Output the [x, y] coordinate of the center of the cell containing the given text.  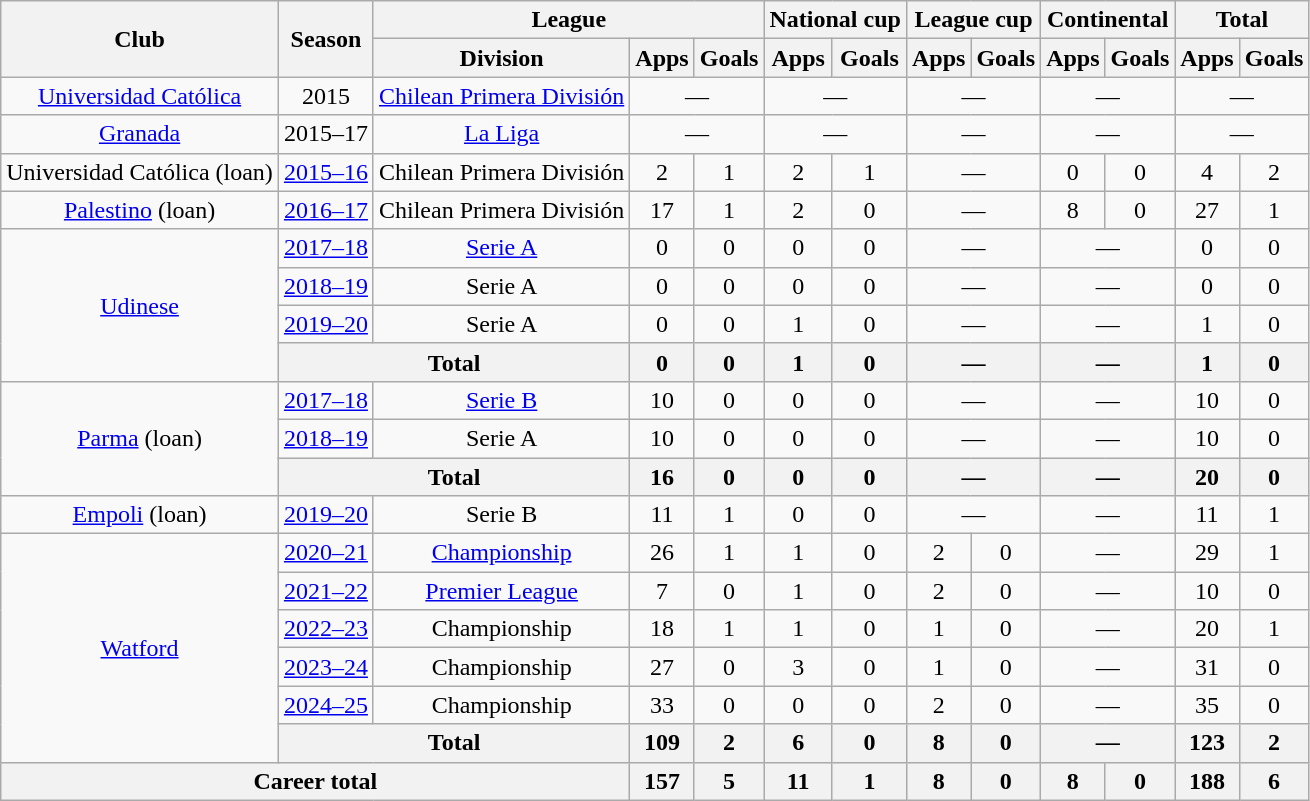
188 [1207, 781]
17 [662, 210]
League [568, 20]
Granada [140, 134]
7 [662, 591]
Palestino (loan) [140, 210]
Continental [1108, 20]
26 [662, 553]
Universidad Católica (loan) [140, 172]
2023–24 [326, 667]
2015–17 [326, 134]
Parma (loan) [140, 438]
16 [662, 477]
Udinese [140, 305]
2022–23 [326, 629]
National cup [835, 20]
Watford [140, 648]
35 [1207, 705]
109 [662, 743]
18 [662, 629]
2016–17 [326, 210]
2020–21 [326, 553]
157 [662, 781]
29 [1207, 553]
31 [1207, 667]
3 [798, 667]
4 [1207, 172]
2021–22 [326, 591]
33 [662, 705]
Club [140, 39]
5 [729, 781]
Career total [316, 781]
123 [1207, 743]
Empoli (loan) [140, 515]
La Liga [501, 134]
Division [501, 58]
2024–25 [326, 705]
Universidad Católica [140, 96]
Season [326, 39]
2015 [326, 96]
Premier League [501, 591]
League cup [973, 20]
2015–16 [326, 172]
